Return the (X, Y) coordinate for the center point of the cell that contains the specified text.  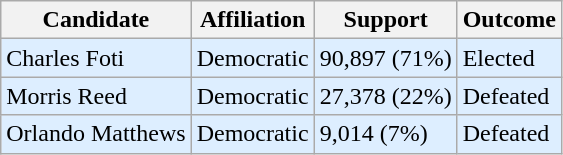
27,378 (22%) (386, 96)
Charles Foti (96, 58)
Morris Reed (96, 96)
Affiliation (252, 20)
9,014 (7%) (386, 134)
Outcome (509, 20)
Elected (509, 58)
90,897 (71%) (386, 58)
Orlando Matthews (96, 134)
Support (386, 20)
Candidate (96, 20)
